Output the [X, Y] coordinate of the center of the cell containing the given text.  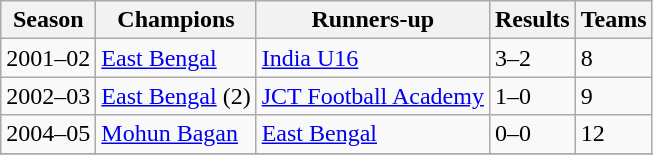
1–0 [532, 96]
Champions [176, 20]
India U16 [372, 58]
JCT Football Academy [372, 96]
9 [614, 96]
Season [48, 20]
Runners-up [372, 20]
2002–03 [48, 96]
Results [532, 20]
2001–02 [48, 58]
0–0 [532, 134]
3–2 [532, 58]
Mohun Bagan [176, 134]
2004–05 [48, 134]
8 [614, 58]
12 [614, 134]
East Bengal (2) [176, 96]
Teams [614, 20]
